Find where the given text appears and provide that cell's center as (X, Y) coordinate. 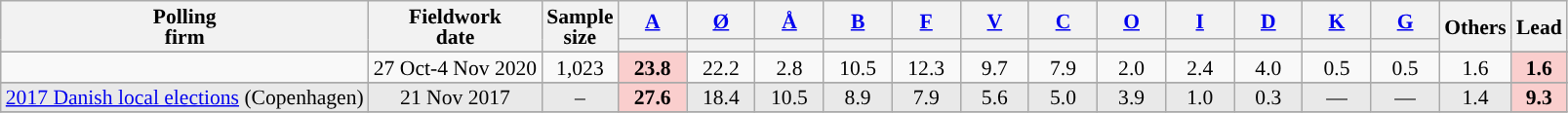
2.8 (789, 66)
1.4 (1475, 97)
Fieldworkdate (455, 26)
G (1405, 19)
3.9 (1132, 97)
D (1268, 19)
C (1063, 19)
1,023 (580, 66)
4.0 (1268, 66)
A (653, 19)
27.6 (653, 97)
I (1200, 19)
0.3 (1268, 97)
2.4 (1200, 66)
Ø (721, 19)
Others (1475, 26)
12.3 (926, 66)
2.0 (1132, 66)
B (858, 19)
5.0 (1063, 97)
8.9 (858, 97)
Lead (1540, 26)
Å (789, 19)
1.0 (1200, 97)
K (1337, 19)
F (926, 19)
9.3 (1540, 97)
2017 Danish local elections (Copenhagen) (185, 97)
O (1132, 19)
23.8 (653, 66)
22.2 (721, 66)
5.6 (994, 97)
Pollingfirm (185, 26)
18.4 (721, 97)
– (580, 97)
V (994, 19)
Samplesize (580, 26)
9.7 (994, 66)
21 Nov 2017 (455, 97)
27 Oct-4 Nov 2020 (455, 66)
